Determine the (X, Y) coordinate at the center of the cell enclosing the given text.  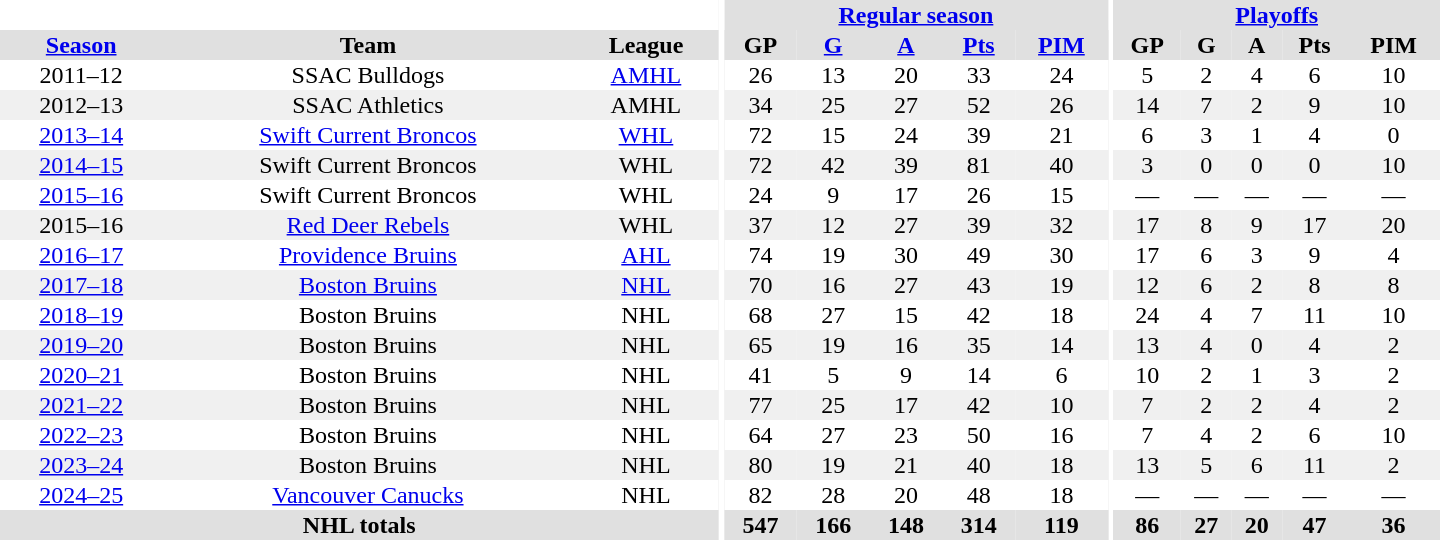
314 (978, 525)
37 (760, 225)
Regular season (916, 15)
43 (978, 285)
80 (760, 465)
119 (1062, 525)
64 (760, 435)
Vancouver Canucks (368, 495)
2017–18 (81, 285)
2016–17 (81, 255)
82 (760, 495)
166 (834, 525)
Team (368, 45)
74 (760, 255)
2018–19 (81, 315)
AHL (646, 255)
2023–24 (81, 465)
32 (1062, 225)
2011–12 (81, 75)
NHL totals (359, 525)
81 (978, 165)
547 (760, 525)
65 (760, 345)
35 (978, 345)
2019–20 (81, 345)
48 (978, 495)
50 (978, 435)
77 (760, 405)
70 (760, 285)
Season (81, 45)
2020–21 (81, 375)
SSAC Athletics (368, 105)
68 (760, 315)
52 (978, 105)
Red Deer Rebels (368, 225)
41 (760, 375)
34 (760, 105)
2014–15 (81, 165)
33 (978, 75)
49 (978, 255)
2013–14 (81, 135)
36 (1394, 525)
2012–13 (81, 105)
148 (906, 525)
2024–25 (81, 495)
47 (1314, 525)
Playoffs (1276, 15)
28 (834, 495)
2022–23 (81, 435)
2021–22 (81, 405)
86 (1147, 525)
23 (906, 435)
SSAC Bulldogs (368, 75)
League (646, 45)
Providence Bruins (368, 255)
